Pinpoint the cell where the given text exists, returning its [x, y] midpoint coordinate. 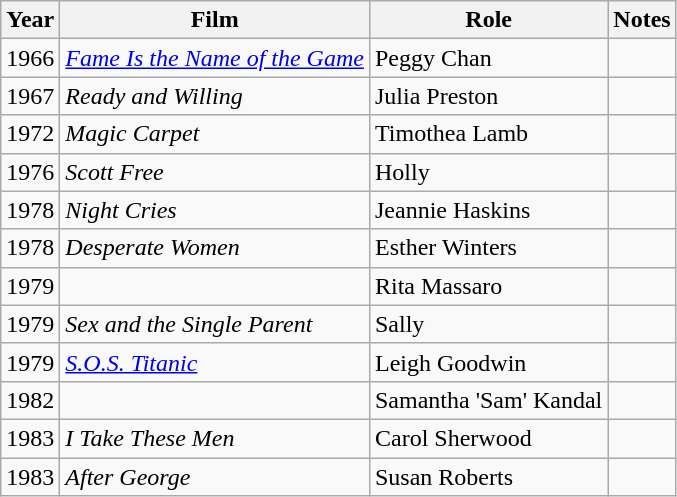
Peggy Chan [488, 58]
Sally [488, 324]
Night Cries [215, 210]
Rita Massaro [488, 286]
Carol Sherwood [488, 438]
Fame Is the Name of the Game [215, 58]
After George [215, 477]
Role [488, 20]
Ready and Willing [215, 96]
Notes [642, 20]
1966 [30, 58]
Desperate Women [215, 248]
Susan Roberts [488, 477]
1967 [30, 96]
Samantha 'Sam' Kandal [488, 400]
1972 [30, 134]
Year [30, 20]
Esther Winters [488, 248]
Jeannie Haskins [488, 210]
Scott Free [215, 172]
Magic Carpet [215, 134]
Timothea Lamb [488, 134]
Holly [488, 172]
Leigh Goodwin [488, 362]
Film [215, 20]
Julia Preston [488, 96]
1976 [30, 172]
S.O.S. Titanic [215, 362]
Sex and the Single Parent [215, 324]
I Take These Men [215, 438]
1982 [30, 400]
